Scan for the cell matching the given text and deliver its (x, y) coordinate at center. 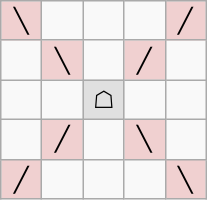
☖ (104, 100)
